Detect which cell encompasses the target text, then output its (x, y) center coordinate. 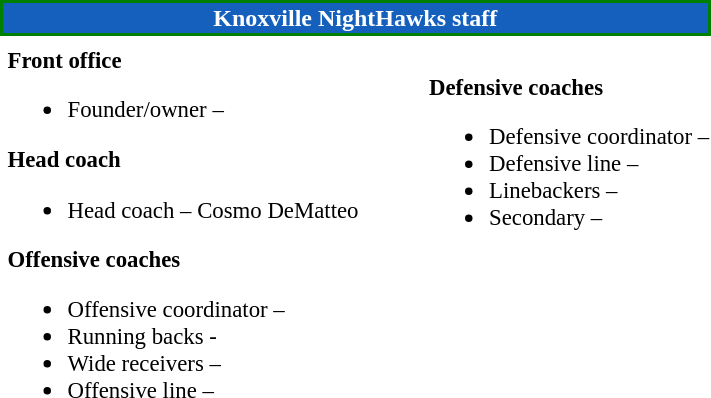
Knoxville NightHawks staff (356, 18)
